Scan for the cell matching the given text and deliver its (X, Y) coordinate at center. 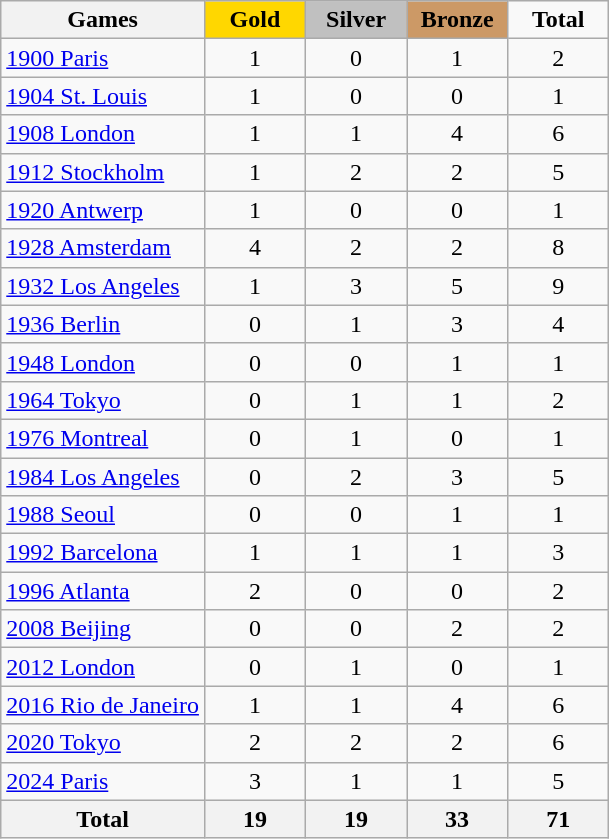
Silver (356, 20)
2020 Tokyo (103, 743)
33 (458, 819)
1932 Los Angeles (103, 286)
1908 London (103, 134)
1964 Tokyo (103, 400)
1976 Montreal (103, 438)
Games (103, 20)
1928 Amsterdam (103, 248)
71 (558, 819)
2024 Paris (103, 781)
2016 Rio de Janeiro (103, 705)
1912 Stockholm (103, 172)
1992 Barcelona (103, 553)
1904 St. Louis (103, 96)
1988 Seoul (103, 515)
1996 Atlanta (103, 591)
1920 Antwerp (103, 210)
2008 Beijing (103, 629)
Bronze (458, 20)
9 (558, 286)
2012 London (103, 667)
Gold (254, 20)
8 (558, 248)
1936 Berlin (103, 324)
1948 London (103, 362)
1984 Los Angeles (103, 477)
1900 Paris (103, 58)
